Return (X, Y) of the center of cell containing provided text 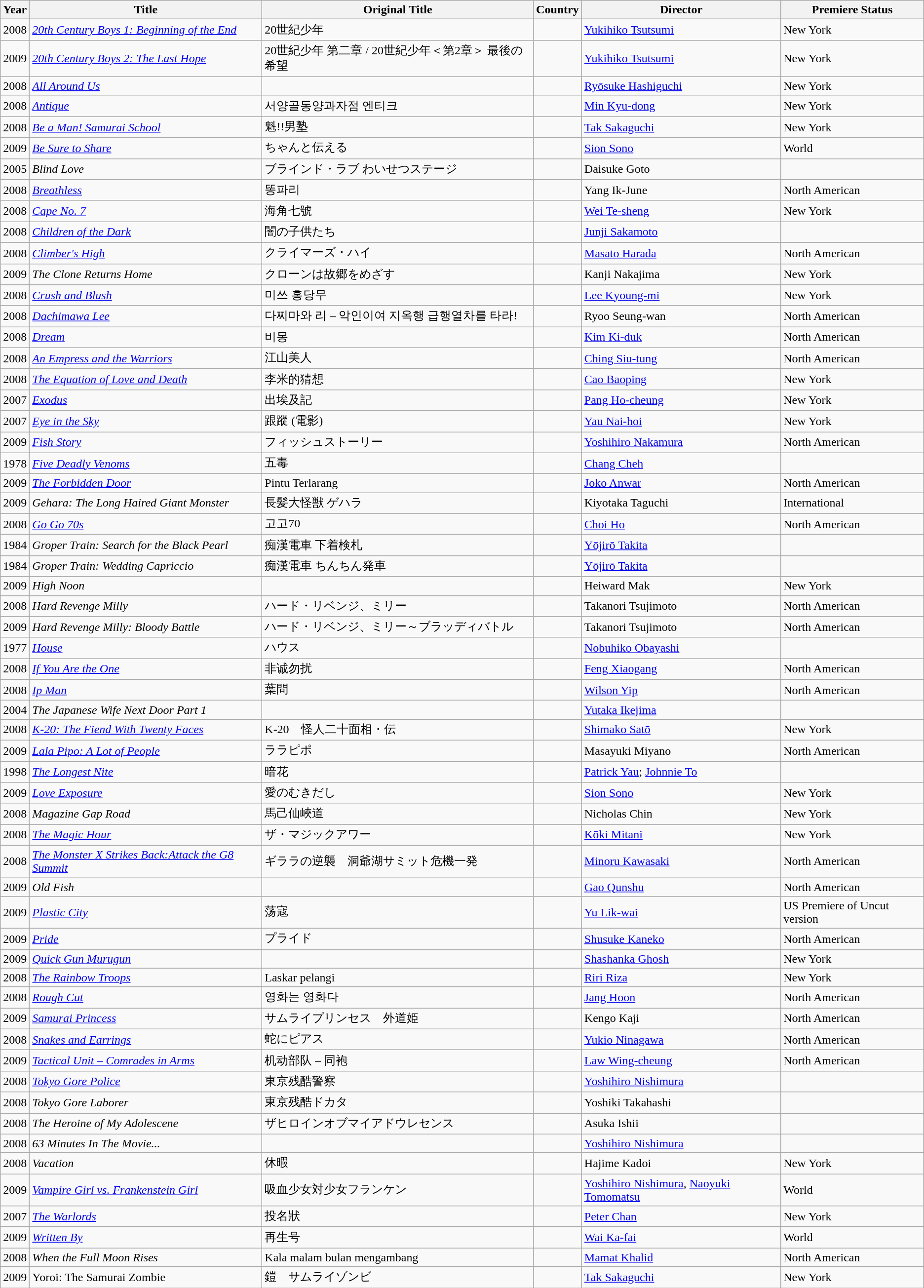
Tactical Unit – Comrades in Arms (146, 1060)
Five Deadly Venoms (146, 463)
The Longest Nite (146, 772)
ちゃんと伝える (398, 148)
서양골동양과자점 엔티크 (398, 107)
20世紀少年 第二章 / 20世紀少年＜第2章＞ 最後の希望 (398, 58)
Be a Man! Samurai School (146, 127)
葉問 (398, 690)
Feng Xiaogang (681, 669)
Year (15, 10)
長髪大怪獣 ゲハラ (398, 504)
Ryōsuke Hashiguchi (681, 86)
痴漢電車 下着検札 (398, 545)
US Premiere of Uncut version (852, 912)
Hard Revenge Milly: Bloody Battle (146, 627)
クローンは故郷をめざす (398, 274)
다찌마와 리 – 악인이여 지옥행 급행열차를 타라! (398, 316)
出埃及記 (398, 400)
20th Century Boys 2: The Last Hope (146, 58)
Lala Pipo: A Lot of People (146, 750)
Yukio Ninagawa (681, 1040)
Mamat Khalid (681, 1257)
1998 (15, 772)
再生号 (398, 1237)
Snakes and Earrings (146, 1040)
Chang Cheh (681, 463)
ララピポ (398, 750)
Pang Ho-cheung (681, 400)
Breathless (146, 191)
비몽 (398, 338)
1977 (15, 648)
Hard Revenge Milly (146, 606)
ザ・マジックアワー (398, 835)
Gehara: The Long Haired Giant Monster (146, 504)
Go Go 70s (146, 524)
Yoroi: The Samurai Zombie (146, 1278)
馬己仙峽道 (398, 814)
미쓰 홍당무 (398, 295)
Premiere Status (852, 10)
영화는 영화다 (398, 997)
Climber's High (146, 253)
Kanji Nakajima (681, 274)
ザヒロインオブマイアドウレセンス (398, 1124)
江山美人 (398, 358)
Tokyo Gore Police (146, 1081)
Eye in the Sky (146, 422)
プライド (398, 939)
Director (681, 10)
ブラインド・ラブ わいせつステージ (398, 169)
ハード・リベンジ、ミリー (398, 606)
The Heroine of My Adolescene (146, 1124)
When the Full Moon Rises (146, 1257)
鎧 サムライゾンビ (398, 1278)
フィッシュストーリー (398, 442)
2004 (15, 710)
Title (146, 10)
20世紀少年 (398, 30)
Min Kyu-dong (681, 107)
Vacation (146, 1163)
Wai Ka-fai (681, 1237)
Cape No. 7 (146, 211)
Yutaka Ikejima (681, 710)
李米的猜想 (398, 379)
Yang Ik-June (681, 191)
Masato Harada (681, 253)
Junji Sakamoto (681, 232)
Wilson Yip (681, 690)
吸血少女対少女フランケン (398, 1190)
House (146, 648)
Choi Ho (681, 524)
Exodus (146, 400)
Gao Qunshu (681, 887)
サムライプリンセス 外道姫 (398, 1019)
The Monster X Strikes Back:Attack the G8 Summit (146, 861)
The Japanese Wife Next Door Part 1 (146, 710)
Plastic City (146, 912)
The Rainbow Troops (146, 977)
Antique (146, 107)
Hajime Kadoi (681, 1163)
投名狀 (398, 1216)
闇の子供たち (398, 232)
Love Exposure (146, 793)
荡寇 (398, 912)
Nicholas Chin (681, 814)
Yoshihiro Nakamura (681, 442)
The Equation of Love and Death (146, 379)
蛇にピアス (398, 1040)
Kōki Mitani (681, 835)
Ip Man (146, 690)
Kengo Kaji (681, 1019)
똥파리 (398, 191)
Children of the Dark (146, 232)
Laskar pelangi (398, 977)
Asuka Ishii (681, 1124)
Kim Ki-duk (681, 338)
Cao Baoping (681, 379)
Pintu Terlarang (398, 483)
Old Fish (146, 887)
Jang Hoon (681, 997)
Yoshiki Takahashi (681, 1103)
All Around Us (146, 86)
K-20 怪人二十面相・伝 (398, 730)
Pride (146, 939)
The Warlords (146, 1216)
Daisuke Goto (681, 169)
Shimako Satō (681, 730)
Peter Chan (681, 1216)
Nobuhiko Obayashi (681, 648)
Kiyotaka Taguchi (681, 504)
クライマーズ・ハイ (398, 253)
Vampire Girl vs. Frankenstein Girl (146, 1190)
跟蹤 (電影) (398, 422)
Ching Siu-tung (681, 358)
Groper Train: Search for the Black Pearl (146, 545)
Be Sure to Share (146, 148)
20th Century Boys 1: Beginning of the End (146, 30)
ギララの逆襲 洞爺湖サミット危機一発 (398, 861)
暗花 (398, 772)
Minoru Kawasaki (681, 861)
Written By (146, 1237)
Samurai Princess (146, 1019)
東京残酷ドカタ (398, 1103)
Shashanka Ghosh (681, 959)
Patrick Yau; Johnnie To (681, 772)
Kala malam bulan mengambang (398, 1257)
The Forbidden Door (146, 483)
High Noon (146, 586)
Yu Lik-wai (681, 912)
五毒 (398, 463)
Quick Gun Murugun (146, 959)
If You Are the One (146, 669)
The Clone Returns Home (146, 274)
2005 (15, 169)
Magazine Gap Road (146, 814)
Wei Te-sheng (681, 211)
東京残酷警察 (398, 1081)
An Empress and the Warriors (146, 358)
Riri Riza (681, 977)
痴漢電車 ちんちん発車 (398, 566)
Lee Kyoung-mi (681, 295)
Original Title (398, 10)
Masayuki Miyano (681, 750)
Dachimawa Lee (146, 316)
魁!!男塾 (398, 127)
Dream (146, 338)
Country (558, 10)
Law Wing-cheung (681, 1060)
1978 (15, 463)
Tokyo Gore Laborer (146, 1103)
Joko Anwar (681, 483)
Crush and Blush (146, 295)
Yoshihiro Nishimura, Naoyuki Tomomatsu (681, 1190)
The Magic Hour (146, 835)
愛のむきだし (398, 793)
K-20: The Fiend With Twenty Faces (146, 730)
Blind Love (146, 169)
Yau Nai-hoi (681, 422)
Shusuke Kaneko (681, 939)
机动部队 – 同袍 (398, 1060)
Fish Story (146, 442)
Heiward Mak (681, 586)
ハード・リベンジ、ミリー～ブラッディバトル (398, 627)
Groper Train: Wedding Capriccio (146, 566)
休暇 (398, 1163)
海角七號 (398, 211)
International (852, 504)
非诚勿扰 (398, 669)
고고70 (398, 524)
63 Minutes In The Movie... (146, 1143)
ハウス (398, 648)
Rough Cut (146, 997)
Ryoo Seung-wan (681, 316)
